Extract the [X, Y] coordinate from the center of the cell holding the provided text.  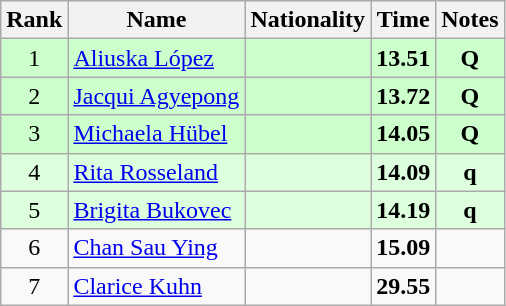
14.05 [404, 134]
7 [34, 286]
Rita Rosseland [156, 172]
Notes [470, 20]
14.09 [404, 172]
Jacqui Agyepong [156, 96]
Chan Sau Ying [156, 248]
4 [34, 172]
1 [34, 58]
Aliuska López [156, 58]
Clarice Kuhn [156, 286]
3 [34, 134]
Name [156, 20]
Rank [34, 20]
Time [404, 20]
Michaela Hübel [156, 134]
13.51 [404, 58]
6 [34, 248]
14.19 [404, 210]
5 [34, 210]
29.55 [404, 286]
15.09 [404, 248]
Nationality [308, 20]
13.72 [404, 96]
Brigita Bukovec [156, 210]
2 [34, 96]
